From the cell containing the given text, extract its center point as (x, y) coordinate. 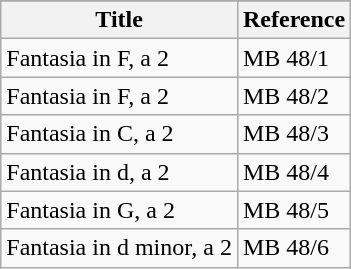
MB 48/2 (294, 96)
Fantasia in C, a 2 (120, 134)
MB 48/1 (294, 58)
MB 48/3 (294, 134)
MB 48/5 (294, 210)
Title (120, 20)
Fantasia in G, a 2 (120, 210)
MB 48/4 (294, 172)
Fantasia in d, a 2 (120, 172)
MB 48/6 (294, 248)
Fantasia in d minor, a 2 (120, 248)
Reference (294, 20)
